Pinpoint the cell where the given text exists, returning its (X, Y) midpoint coordinate. 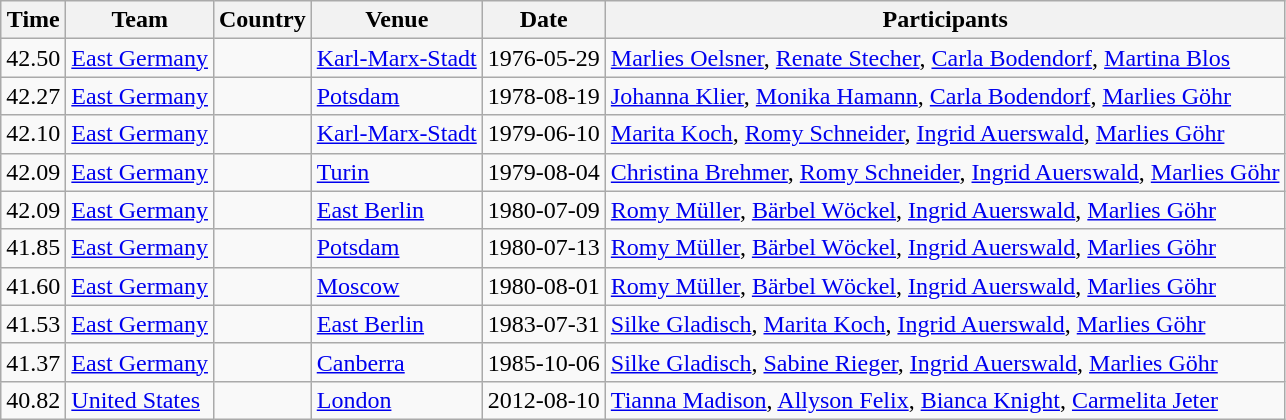
Marlies Oelsner, Renate Stecher, Carla Bodendorf, Martina Blos (945, 58)
Canberra (396, 362)
40.82 (34, 400)
Date (544, 20)
1980-07-09 (544, 210)
1985-10-06 (544, 362)
Turin (396, 172)
Tianna Madison, Allyson Felix, Bianca Knight, Carmelita Jeter (945, 400)
Time (34, 20)
41.60 (34, 286)
1976-05-29 (544, 58)
Participants (945, 20)
1983-07-31 (544, 324)
Johanna Klier, Monika Hamann, Carla Bodendorf, Marlies Göhr (945, 96)
1979-08-04 (544, 172)
1980-08-01 (544, 286)
41.85 (34, 248)
Marita Koch, Romy Schneider, Ingrid Auerswald, Marlies Göhr (945, 134)
Christina Brehmer, Romy Schneider, Ingrid Auerswald, Marlies Göhr (945, 172)
41.53 (34, 324)
London (396, 400)
1979-06-10 (544, 134)
1978-08-19 (544, 96)
Silke Gladisch, Sabine Rieger, Ingrid Auerswald, Marlies Göhr (945, 362)
Moscow (396, 286)
Venue (396, 20)
42.10 (34, 134)
Country (262, 20)
42.27 (34, 96)
2012-08-10 (544, 400)
Silke Gladisch, Marita Koch, Ingrid Auerswald, Marlies Göhr (945, 324)
Team (140, 20)
42.50 (34, 58)
41.37 (34, 362)
United States (140, 400)
1980-07-13 (544, 248)
